Provide the [X, Y] coordinate of the cell's center where the given text is located.  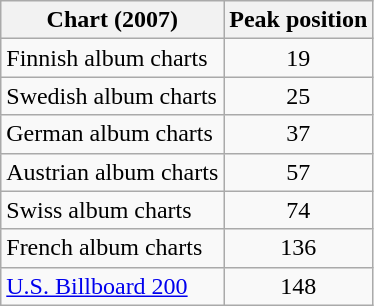
German album charts [112, 134]
U.S. Billboard 200 [112, 286]
19 [298, 58]
148 [298, 286]
Peak position [298, 20]
74 [298, 210]
Swedish album charts [112, 96]
Austrian album charts [112, 172]
Chart (2007) [112, 20]
25 [298, 96]
Finnish album charts [112, 58]
57 [298, 172]
136 [298, 248]
37 [298, 134]
Swiss album charts [112, 210]
French album charts [112, 248]
